Determine the (X, Y) coordinate at the center of the cell enclosing the given text.  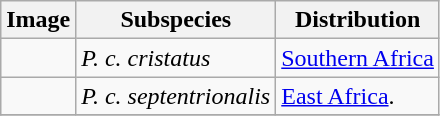
Subspecies (176, 20)
P. c. septentrionalis (176, 96)
Image (38, 20)
Southern Africa (358, 58)
Distribution (358, 20)
P. c. cristatus (176, 58)
East Africa. (358, 96)
